Capture the cell that displays the provided text and extract its [X, Y] central coordinate. 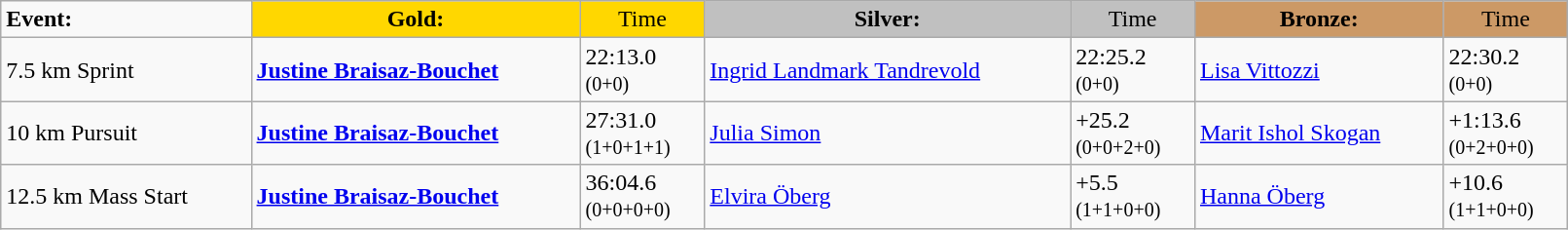
22:30.2(0+0) [1506, 70]
27:31.0(1+0+1+1) [642, 133]
+10.6(1+1+0+0) [1506, 197]
+5.5(1+1+0+0) [1133, 197]
Julia Simon [888, 133]
Silver: [888, 19]
7.5 km Sprint [127, 70]
10 km Pursuit [127, 133]
Gold: [416, 19]
Ingrid Landmark Tandrevold [888, 70]
+1:13.6(0+2+0+0) [1506, 133]
12.5 km Mass Start [127, 197]
22:25.2(0+0) [1133, 70]
Elvira Öberg [888, 197]
Lisa Vittozzi [1319, 70]
Marit Ishol Skogan [1319, 133]
Event: [127, 19]
Hanna Öberg [1319, 197]
22:13.0(0+0) [642, 70]
Bronze: [1319, 19]
+25.2(0+0+2+0) [1133, 133]
36:04.6(0+0+0+0) [642, 197]
